For the text-containing cell, return its midpoint in [x, y] coordinate format. 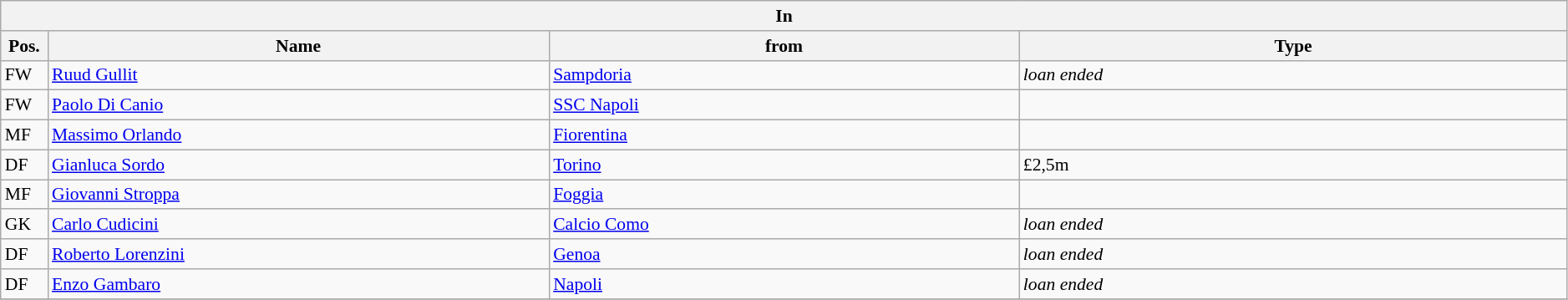
Pos. [24, 46]
Napoli [784, 284]
In [784, 16]
Carlo Cudicini [298, 225]
Calcio Como [784, 225]
Fiorentina [784, 135]
Paolo Di Canio [298, 105]
Genoa [784, 254]
Foggia [784, 195]
Gianluca Sordo [298, 165]
Sampdoria [784, 75]
Massimo Orlando [298, 135]
Roberto Lorenzini [298, 254]
Ruud Gullit [298, 75]
Type [1293, 46]
SSC Napoli [784, 105]
GK [24, 225]
Name [298, 46]
Torino [784, 165]
£2,5m [1293, 165]
from [784, 46]
Giovanni Stroppa [298, 195]
Enzo Gambaro [298, 284]
